Find where the given text appears and provide that cell's center as (X, Y) coordinate. 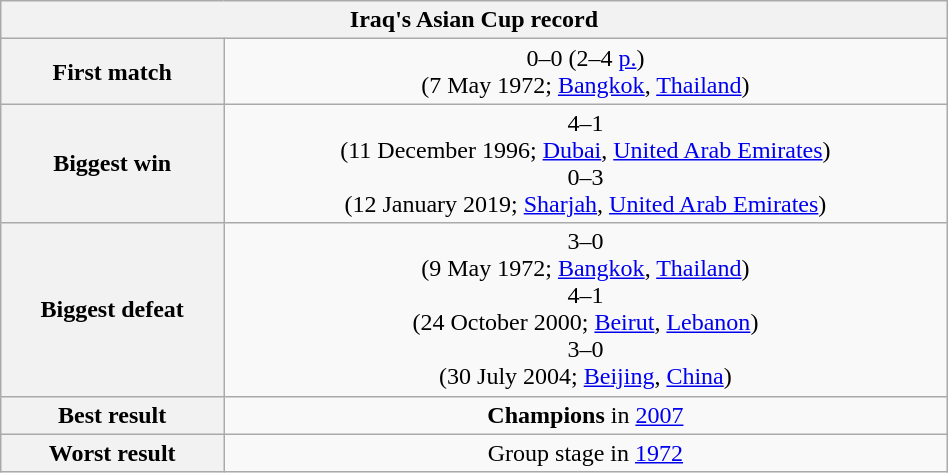
First match (112, 72)
Biggest win (112, 164)
Biggest defeat (112, 310)
Champions in 2007 (586, 415)
Best result (112, 415)
Iraq's Asian Cup record (474, 20)
4–1 (11 December 1996; Dubai, United Arab Emirates) 0–3 (12 January 2019; Sharjah, United Arab Emirates) (586, 164)
0–0 (2–4 p.) (7 May 1972; Bangkok, Thailand) (586, 72)
3–0 (9 May 1972; Bangkok, Thailand) 4–1 (24 October 2000; Beirut, Lebanon) 3–0 (30 July 2004; Beijing, China) (586, 310)
Group stage in 1972 (586, 453)
Worst result (112, 453)
